Pinpoint the cell where the given text exists, returning its [x, y] midpoint coordinate. 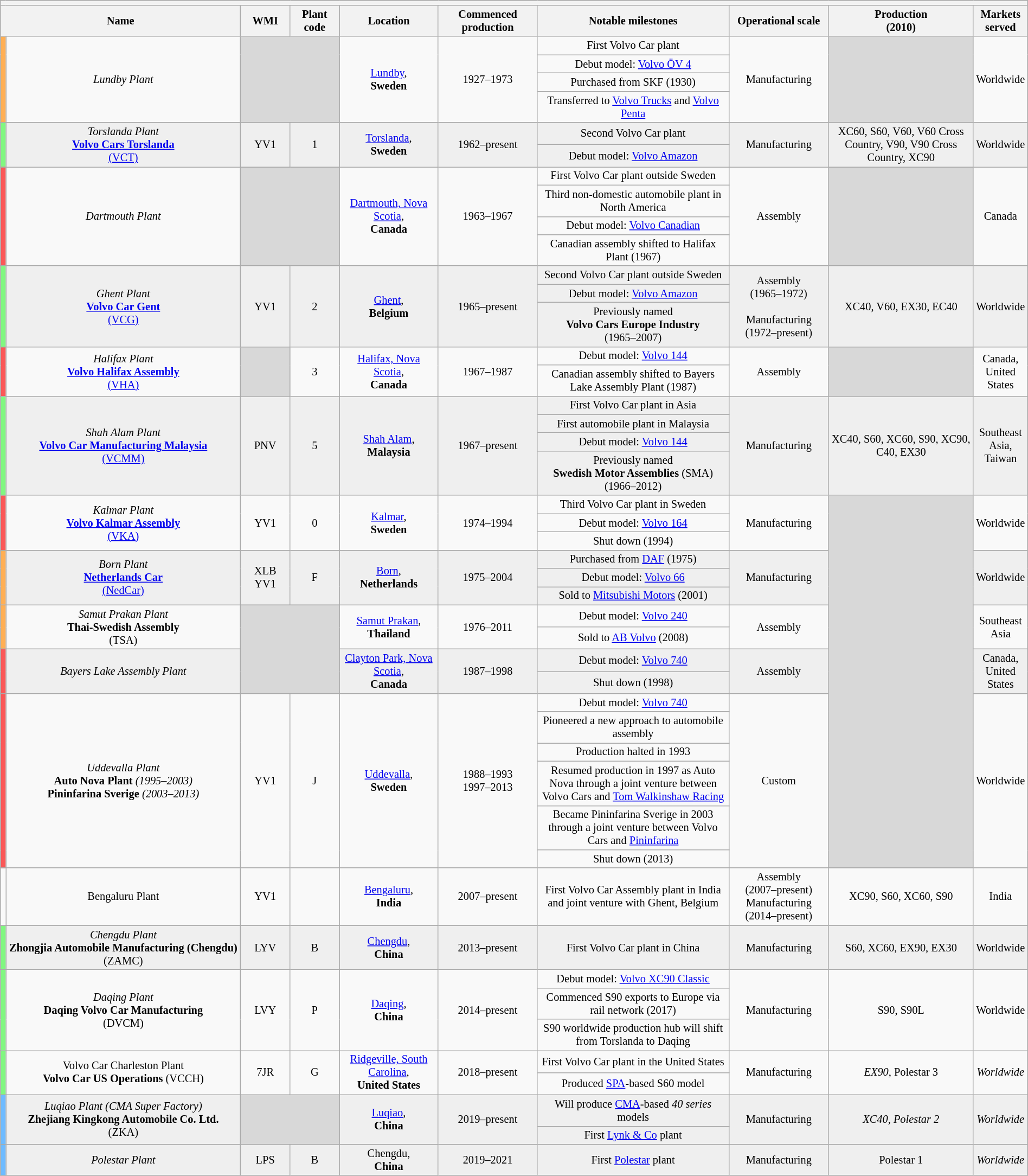
Third non-domestic automobile plant in North America [633, 201]
Halifax PlantVolvo Halifax Assembly(VHA) [124, 371]
P [314, 1010]
1927–1973 [488, 79]
Samut Prakan,Thailand [389, 627]
1974–1994 [488, 523]
Location [389, 21]
1988–19931997–2013 [488, 781]
LPS [266, 1160]
Previously namedVolvo Cars Europe Industry(1965–2007) [633, 325]
Commenced S90 exports to Europe via rail network (2017) [633, 1004]
Second Volvo Car plant outside Sweden [633, 275]
7JR [266, 1073]
Canada [1000, 217]
Torslanda PlantVolvo Cars Torslanda(VCT) [124, 145]
First Volvo Car plant in China [633, 948]
Pioneered a new approach to automobile assembly [633, 727]
Became Pininfarina Sverige in 2003 through a joint venture between Volvo Cars and Pininfarina [633, 828]
Custom [779, 781]
Southeast Asia [1000, 627]
Shut down (1994) [633, 541]
Sold to Mitsubishi Motors (2001) [633, 596]
XC60, S60, V60, V60 Cross Country, V90, V90 Cross Country, XC90 [901, 145]
Production halted in 1993 [633, 752]
Sold to AB Volvo (2008) [633, 638]
1965–present [488, 306]
1 [314, 145]
Ghent PlantVolvo Car Gent(VCG) [124, 306]
First Lynk & Co plant [633, 1135]
First Volvo Car plant in the United States [633, 1062]
Notable milestones [633, 21]
Kalmar,Sweden [389, 523]
Kalmar PlantVolvo Kalmar Assembly(VKA) [124, 523]
Luqiao Plant (CMA Super Factory)Zhejiang Kingkong Automobile Co. Ltd.(ZKA) [124, 1120]
First Volvo Car plant [633, 46]
1962–present [488, 145]
XC40, Polestar 2 [901, 1120]
WMI [266, 21]
Bengaluru Plant [124, 897]
Operational scale [779, 21]
2019–present [488, 1120]
Produced SPA-based S60 model [633, 1084]
Previously namedSwedish Motor Assemblies (SMA)(1966–2012) [633, 474]
Southeast Asia, Taiwan [1000, 446]
S90, S90L [901, 1010]
Assembly(2007–present)Manufacturing(2014–present) [779, 897]
Lundby Plant [124, 79]
Volvo Car Charleston PlantVolvo Car US Operations (VCCH) [124, 1073]
Purchased from DAF (1975) [633, 559]
1987–1998 [488, 672]
2013–present [488, 948]
Halifax, Nova Scotia,Canada [389, 371]
Ridgeville, South Carolina,United States [389, 1073]
Name [120, 21]
Shut down (1998) [633, 682]
India [1000, 897]
Marketsserved [1000, 21]
1967–1987 [488, 371]
Canadian assembly shifted to Bayers Lake Assembly Plant (1987) [633, 381]
Shah Alam,Malaysia [389, 446]
Ghent,Belgium [389, 306]
Shah Alam PlantVolvo Car Manufacturing Malaysia(VCMM) [124, 446]
1967–present [488, 446]
Production(2010) [901, 21]
LYV [266, 948]
2019–2021 [488, 1160]
Chengdu PlantZhongjia Automobile Manufacturing (Chengdu)(ZAMC) [124, 948]
Purchased from SKF (1930) [633, 82]
First automobile plant in Malaysia [633, 424]
5 [314, 446]
Will produce CMA-based 40 series models [633, 1110]
Uddevalla PlantAuto Nova Plant (1995–2003)Pininfarina Sverige (2003–2013) [124, 781]
2014–present [488, 1010]
Samut Prakan PlantThai-Swedish Assembly(TSA) [124, 627]
Canadian assembly shifted to Halifax Plant (1967) [633, 251]
PNV [266, 446]
Polestar 1 [901, 1160]
XLBYV1 [266, 577]
Daqing,China [389, 1010]
Dartmouth Plant [124, 217]
First Volvo Car plant in Asia [633, 406]
Uddevalla,Sweden [389, 781]
J [314, 781]
2 [314, 306]
Luqiao,China [389, 1120]
Dartmouth, Nova Scotia,Canada [389, 217]
EX90, Polestar 3 [901, 1073]
F [314, 577]
S90 worldwide production hub will shift from Torslanda to Daqing [633, 1035]
Polestar Plant [124, 1160]
Second Volvo Car plant [633, 133]
LVY [266, 1010]
Debut model: Volvo 164 [633, 523]
Clayton Park, Nova Scotia,Canada [389, 672]
Debut model: Volvo 66 [633, 578]
Third Volvo Car plant in Sweden [633, 504]
Debut model: Volvo ÖV 4 [633, 64]
Shut down (2013) [633, 859]
2018–present [488, 1073]
Resumed production in 1997 as Auto Nova through a joint venture between Volvo Cars and Tom Walkinshaw Racing [633, 783]
Daqing PlantDaqing Volvo Car Manufacturing(DVCM) [124, 1010]
Debut model: Volvo Canadian [633, 226]
Bengaluru,India [389, 897]
1975–2004 [488, 577]
Plant code [314, 21]
Transferred to Volvo Trucks and Volvo Penta [633, 107]
First Volvo Car plant outside Sweden [633, 176]
XC90, S60, XC60, S90 [901, 897]
Bayers Lake Assembly Plant [124, 672]
1963–1967 [488, 217]
Commenced production [488, 21]
0 [314, 523]
Debut model: Volvo 240 [633, 616]
G [314, 1073]
S60, XC60, EX90, EX30 [901, 948]
Lundby,Sweden [389, 79]
1976–2011 [488, 627]
XC40, S60, XC60, S90, XC90, C40, EX30 [901, 446]
XC40, V60, EX30, EC40 [901, 306]
Born,Netherlands [389, 577]
Assembly(1965–1972)Manufacturing(1972–present) [779, 306]
Born PlantNetherlands Car(NedCar) [124, 577]
First Volvo Car Assembly plant in India and joint venture with Ghent, Belgium [633, 897]
2007–present [488, 897]
First Polestar plant [633, 1160]
Torslanda,Sweden [389, 145]
Debut model: Volvo XC90 Classic [633, 979]
3 [314, 371]
